From the cell containing the given text, extract its center point as [X, Y] coordinate. 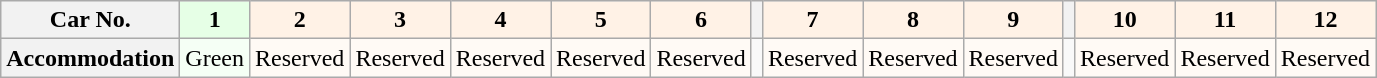
6 [701, 20]
Green [215, 58]
7 [812, 20]
12 [1325, 20]
9 [1013, 20]
5 [601, 20]
2 [299, 20]
11 [1225, 20]
8 [913, 20]
3 [400, 20]
10 [1124, 20]
Car No. [90, 20]
1 [215, 20]
4 [500, 20]
Accommodation [90, 58]
